Identify which cell holds the provided text, then report its (X, Y) central coordinate. 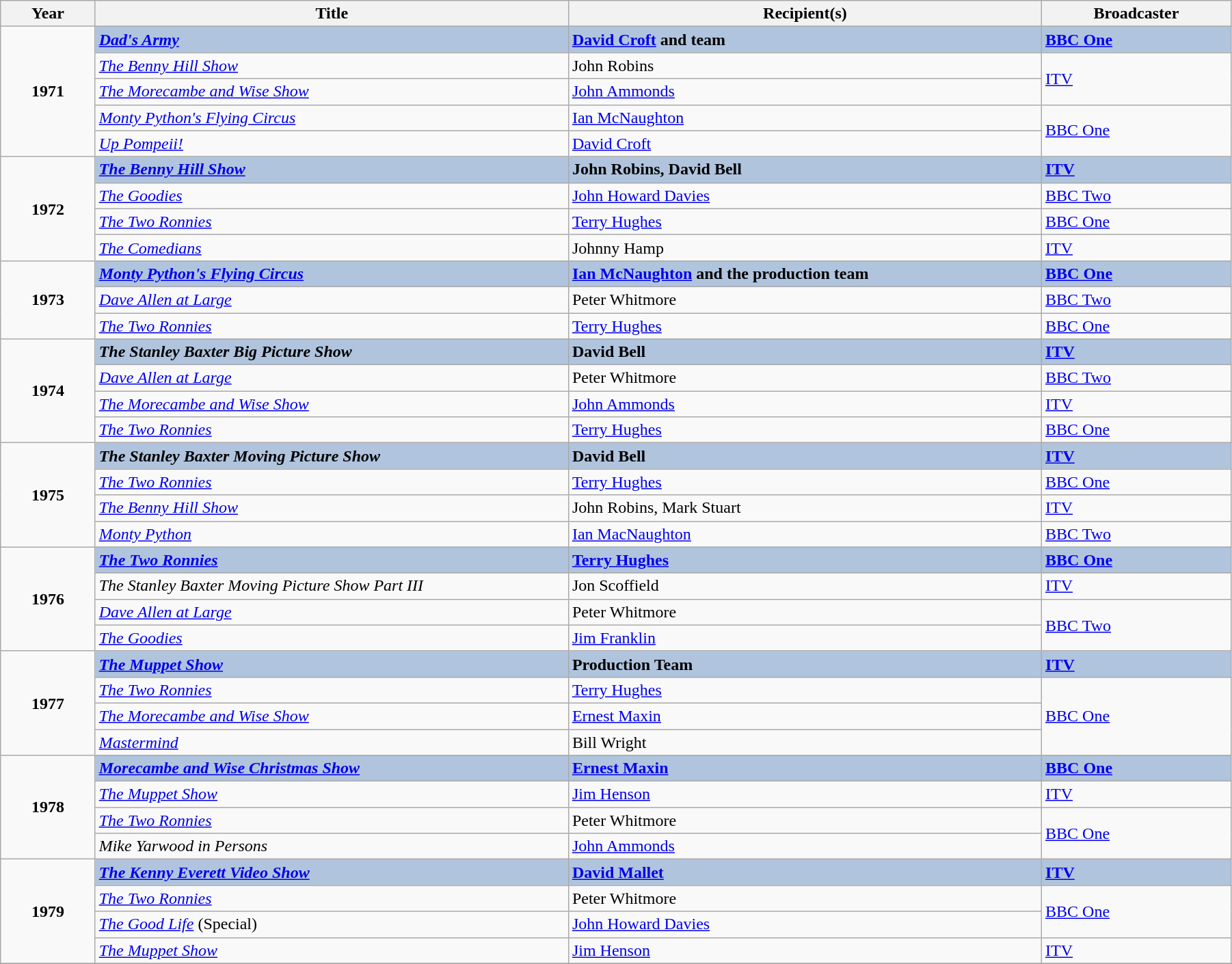
Johnny Hamp (805, 247)
John Robins, Mark Stuart (805, 508)
The Stanley Baxter Moving Picture Show (332, 456)
Broadcaster (1136, 14)
1971 (48, 92)
Title (332, 14)
Up Pompeii! (332, 144)
Mike Yarwood in Persons (332, 846)
David Croft (805, 144)
1974 (48, 391)
Ian McNaughton (805, 118)
John Robins (805, 66)
Jon Scoffield (805, 586)
Mastermind (332, 742)
Jim Franklin (805, 638)
1975 (48, 495)
Dad's Army (332, 40)
1972 (48, 209)
The Stanley Baxter Moving Picture Show Part III (332, 586)
Ian McNaughton and the production team (805, 273)
The Stanley Baxter Big Picture Show (332, 352)
Morecambe and Wise Christmas Show (332, 768)
Recipient(s) (805, 14)
The Comedians (332, 247)
John Robins, David Bell (805, 170)
1978 (48, 807)
1979 (48, 911)
The Good Life (Special) (332, 924)
David Croft and team (805, 40)
1976 (48, 599)
Bill Wright (805, 742)
Year (48, 14)
The Kenny Everett Video Show (332, 872)
Monty Python (332, 534)
Production Team (805, 664)
David Mallet (805, 872)
1977 (48, 703)
1973 (48, 299)
Ian MacNaughton (805, 534)
